Return [x, y] of the center of cell containing provided text 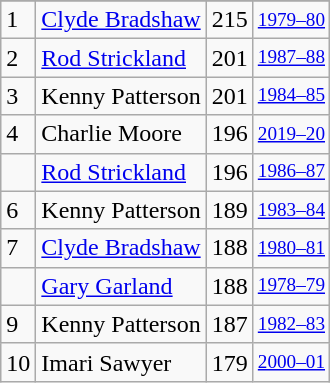
1978–79 [291, 286]
187 [230, 324]
2000–01 [291, 362]
Imari Sawyer [121, 362]
1980–81 [291, 248]
1982–83 [291, 324]
1986–87 [291, 172]
1 [18, 20]
3 [18, 96]
2 [18, 58]
215 [230, 20]
1983–84 [291, 210]
1979–80 [291, 20]
7 [18, 248]
Charlie Moore [121, 134]
Gary Garland [121, 286]
6 [18, 210]
1987–88 [291, 58]
10 [18, 362]
189 [230, 210]
179 [230, 362]
2019–20 [291, 134]
4 [18, 134]
9 [18, 324]
1984–85 [291, 96]
